Identify which cell holds the provided text, then report its [x, y] central coordinate. 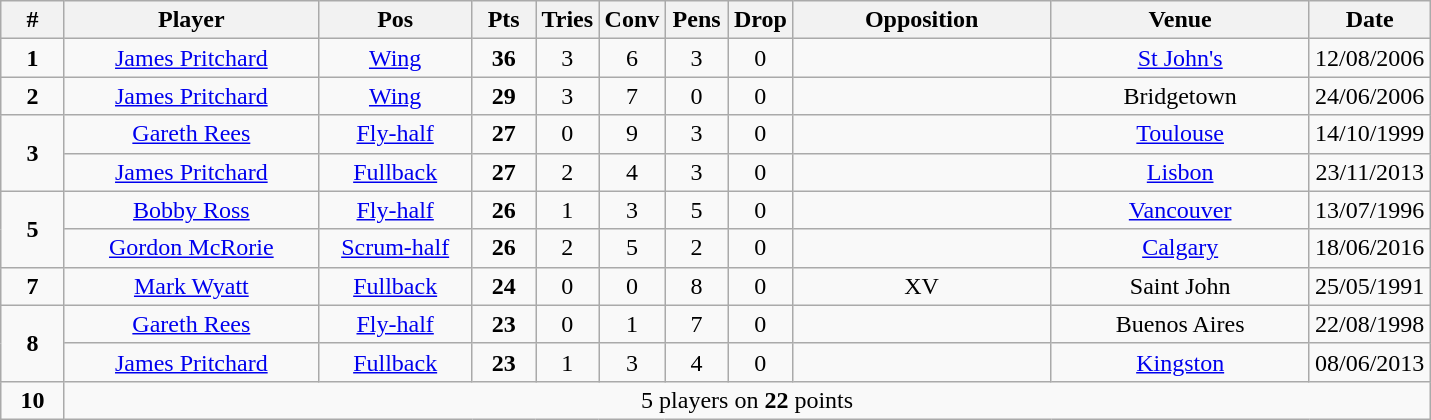
6 [632, 58]
Pens [697, 20]
22/08/1998 [1369, 324]
23/11/2013 [1369, 172]
24 [504, 286]
Saint John [1180, 286]
Drop [760, 20]
14/10/1999 [1369, 134]
Venue [1180, 20]
Tries [568, 20]
36 [504, 58]
18/06/2016 [1369, 248]
29 [504, 96]
Mark Wyatt [191, 286]
Lisbon [1180, 172]
Pos [395, 20]
Vancouver [1180, 210]
Buenos Aires [1180, 324]
Opposition [922, 20]
Player [191, 20]
St John's [1180, 58]
5 players on 22 points [747, 400]
Conv [632, 20]
24/06/2006 [1369, 96]
13/07/1996 [1369, 210]
Toulouse [1180, 134]
# [33, 20]
Kingston [1180, 362]
10 [33, 400]
12/08/2006 [1369, 58]
9 [632, 134]
Pts [504, 20]
Scrum-half [395, 248]
25/05/1991 [1369, 286]
XV [922, 286]
Gordon McRorie [191, 248]
Calgary [1180, 248]
Date [1369, 20]
08/06/2013 [1369, 362]
Bobby Ross [191, 210]
Bridgetown [1180, 96]
